Return (x, y) of the center of cell containing provided text 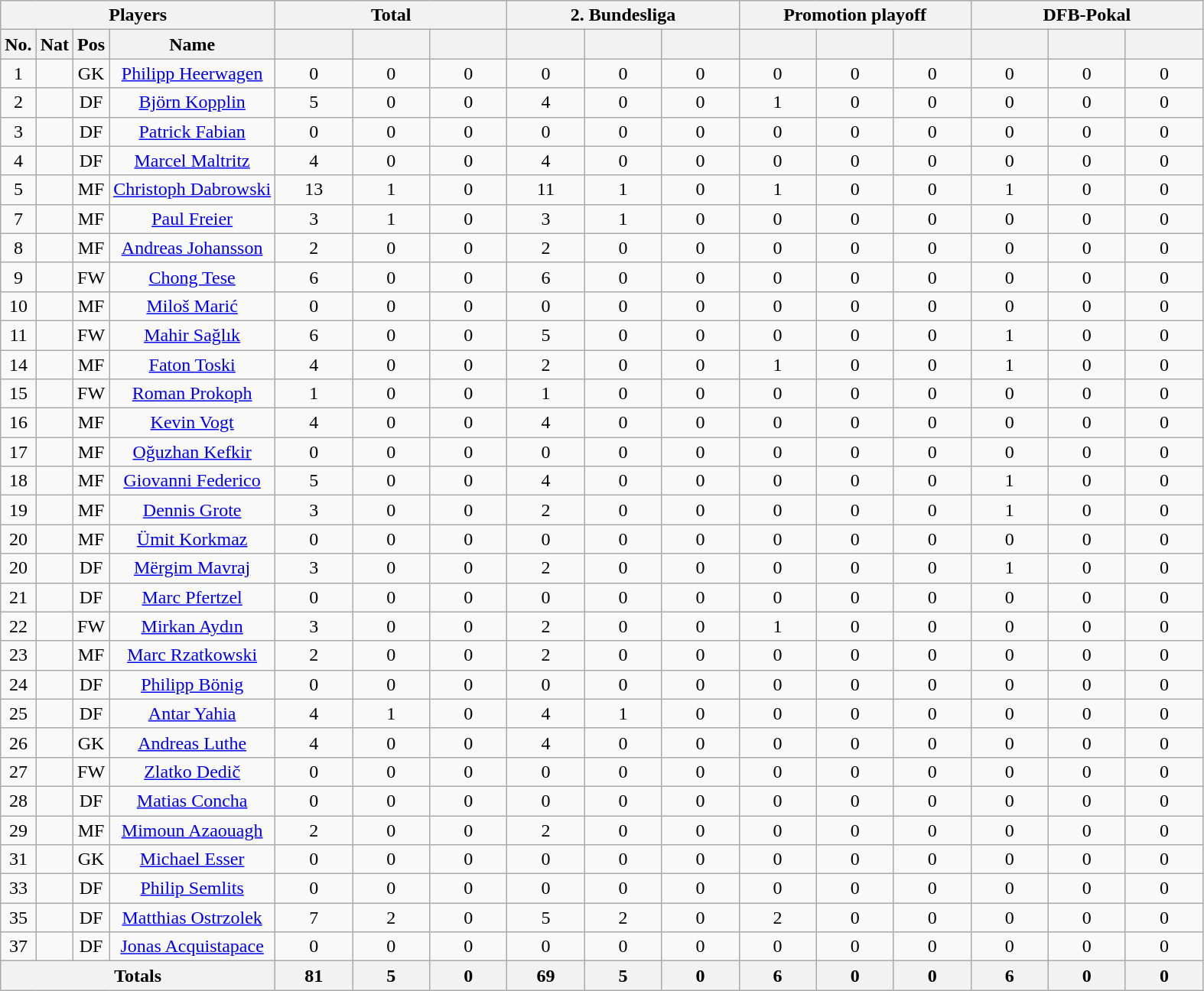
Jonas Acquistapace (193, 947)
Oğuzhan Kefkir (193, 452)
27 (18, 772)
Patrick Fabian (193, 132)
19 (18, 510)
Name (193, 44)
16 (18, 423)
26 (18, 742)
21 (18, 597)
Ümit Korkmaz (193, 539)
Miloš Marić (193, 306)
81 (314, 976)
Antar Yahia (193, 713)
2. Bundesliga (623, 15)
Marc Rzatkowski (193, 655)
29 (18, 830)
No. (18, 44)
23 (18, 655)
Promotion playoff (855, 15)
24 (18, 684)
Dennis Grote (193, 510)
Total (392, 15)
28 (18, 801)
Mahir Sağlık (193, 335)
Andreas Johansson (193, 248)
Kevin Vogt (193, 423)
Roman Prokoph (193, 394)
15 (18, 394)
9 (18, 277)
Players (138, 15)
Philipp Heerwagen (193, 73)
Marc Pfertzel (193, 597)
8 (18, 248)
25 (18, 713)
33 (18, 889)
17 (18, 452)
Giovanni Federico (193, 481)
Philipp Bönig (193, 684)
10 (18, 306)
Michael Esser (193, 859)
14 (18, 365)
Björn Kopplin (193, 102)
Nat (54, 44)
Chong Tese (193, 277)
Mirkan Aydın (193, 626)
Pos (92, 44)
69 (546, 976)
18 (18, 481)
Andreas Luthe (193, 742)
22 (18, 626)
Paul Freier (193, 219)
DFB-Pokal (1086, 15)
Totals (138, 976)
Zlatko Dedič (193, 772)
37 (18, 947)
Mërgim Mavraj (193, 568)
Marcel Maltritz (193, 161)
Philip Semlits (193, 889)
13 (314, 190)
Mimoun Azaouagh (193, 830)
35 (18, 918)
Matthias Ostrzolek (193, 918)
Christoph Dabrowski (193, 190)
Matias Concha (193, 801)
Faton Toski (193, 365)
31 (18, 859)
